Scan for the cell matching the given text and deliver its [x, y] coordinate at center. 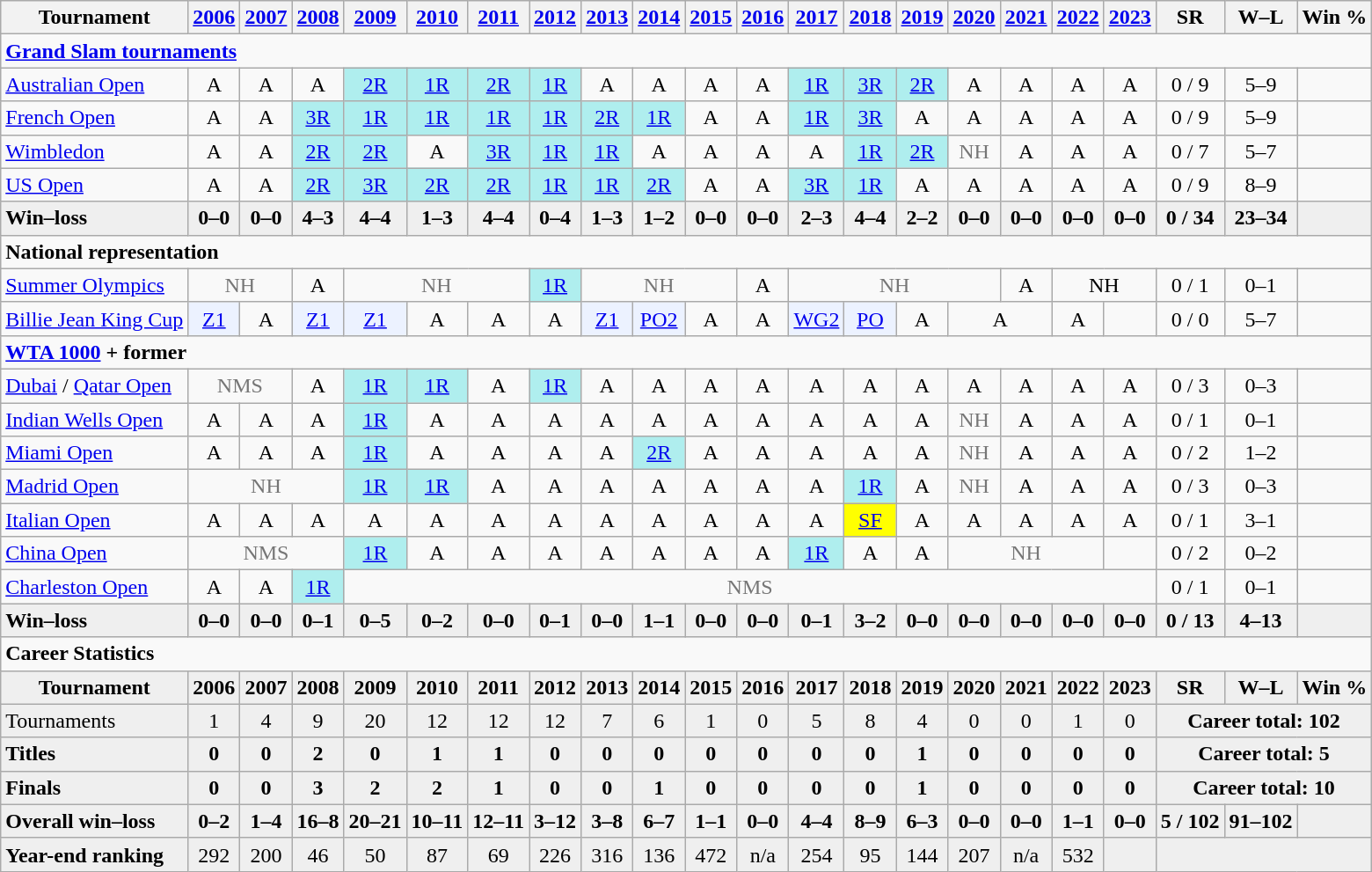
472 [711, 854]
3–8 [607, 821]
0 / 13 [1190, 620]
6–3 [922, 821]
Career total: 10 [1263, 788]
WTA 1000 + former [686, 352]
Career total: 5 [1263, 754]
Indian Wells Open [95, 420]
136 [660, 854]
1–4 [266, 821]
3–2 [871, 620]
National representation [686, 252]
95 [871, 854]
SF [871, 520]
Grand Slam tournaments [686, 51]
226 [556, 854]
US Open [95, 185]
Tournaments [95, 721]
0 / 34 [1190, 218]
87 [437, 854]
Career total: 102 [1263, 721]
46 [318, 854]
0 / 7 [1190, 151]
3 [318, 788]
PO2 [660, 319]
Wimbledon [95, 151]
Dubai / Qatar Open [95, 385]
144 [922, 854]
7 [607, 721]
6 [660, 721]
200 [266, 854]
4–3 [318, 218]
Italian Open [95, 520]
2–2 [922, 218]
91–102 [1261, 821]
Overall win–loss [95, 821]
316 [607, 854]
16–8 [318, 821]
0–5 [375, 620]
50 [375, 854]
4–13 [1261, 620]
69 [499, 854]
PO [871, 319]
Australian Open [95, 84]
254 [816, 854]
2–3 [816, 218]
20 [375, 721]
Miami Open [95, 453]
Summer Olympics [95, 285]
0 / 0 [1190, 319]
292 [215, 854]
Charleston Open [95, 587]
WG2 [816, 319]
207 [974, 854]
3–1 [1261, 520]
532 [1078, 854]
20–21 [375, 821]
9 [318, 721]
Finals [95, 788]
Madrid Open [95, 487]
23–34 [1261, 218]
3–12 [556, 821]
Titles [95, 754]
12–11 [499, 821]
Year-end ranking [95, 854]
French Open [95, 118]
8 [871, 721]
5 [816, 721]
Billie Jean King Cup [95, 319]
6–7 [660, 821]
China Open [95, 553]
Career Statistics [686, 654]
0–4 [556, 218]
5 / 102 [1190, 821]
10–11 [437, 821]
